Capture the cell that displays the provided text and extract its [X, Y] central coordinate. 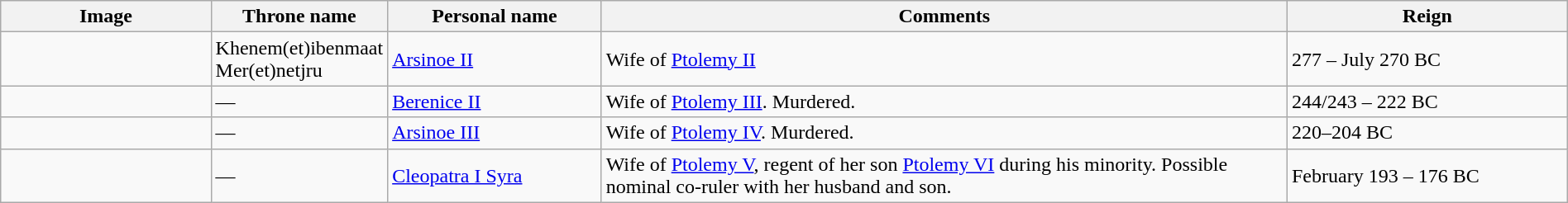
Reign [1427, 17]
Wife of Ptolemy V, regent of her son Ptolemy VI during his minority. Possible nominal co-ruler with her husband and son. [944, 175]
Cleopatra I Syra [495, 175]
February 193 – 176 BC [1427, 175]
Image [106, 17]
Comments [944, 17]
Arsinoe II [495, 59]
Throne name [299, 17]
Wife of Ptolemy III. Murdered. [944, 101]
Khenem(et)ibenmaat Mer(et)netjru [299, 59]
244/243 – 222 BC [1427, 101]
277 – July 270 BC [1427, 59]
Berenice II [495, 101]
Arsinoe III [495, 133]
Personal name [495, 17]
Wife of Ptolemy IV. Murdered. [944, 133]
Wife of Ptolemy II [944, 59]
220–204 BC [1427, 133]
